Scan for the cell matching the given text and deliver its [X, Y] coordinate at center. 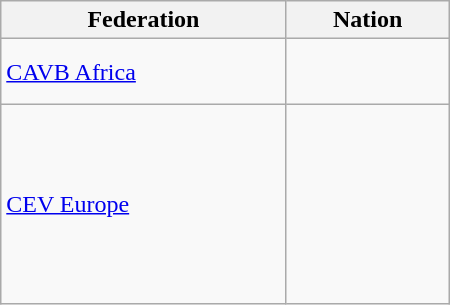
CAVB Africa [144, 72]
Nation [368, 20]
Federation [144, 20]
CEV Europe [144, 204]
